Pinpoint the cell where the given text exists, returning its (x, y) midpoint coordinate. 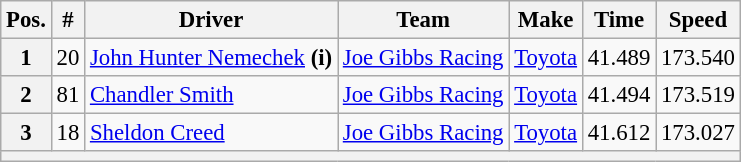
2 (26, 95)
# (68, 20)
41.612 (618, 133)
Make (546, 20)
173.519 (698, 95)
Team (424, 20)
Sheldon Creed (212, 133)
Pos. (26, 20)
173.027 (698, 133)
1 (26, 58)
Driver (212, 20)
173.540 (698, 58)
Speed (698, 20)
20 (68, 58)
18 (68, 133)
3 (26, 133)
John Hunter Nemechek (i) (212, 58)
Chandler Smith (212, 95)
41.494 (618, 95)
81 (68, 95)
41.489 (618, 58)
Time (618, 20)
